Extract the [X, Y] coordinate from the center of the cell holding the provided text.  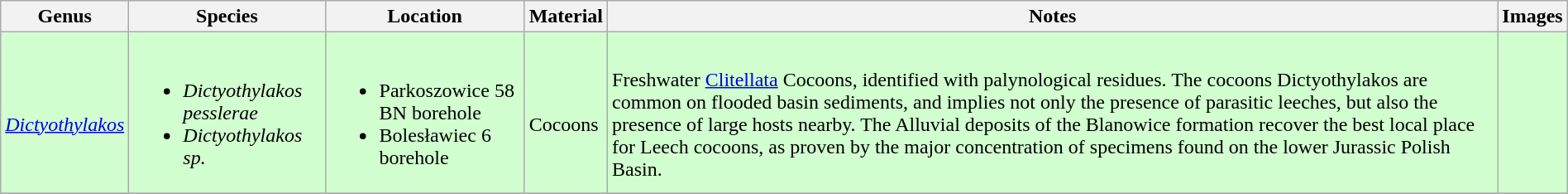
Images [1532, 17]
Parkoszowice 58 BN boreholeBolesławiec 6 borehole [425, 113]
Notes [1053, 17]
Location [425, 17]
Material [566, 17]
Cocoons [566, 113]
Genus [65, 17]
Species [227, 17]
Dictyothylakos pessleraeDictyothylakos sp. [227, 113]
Dictyothylakos [65, 113]
